For the text-containing cell, return its midpoint in [X, Y] coordinate format. 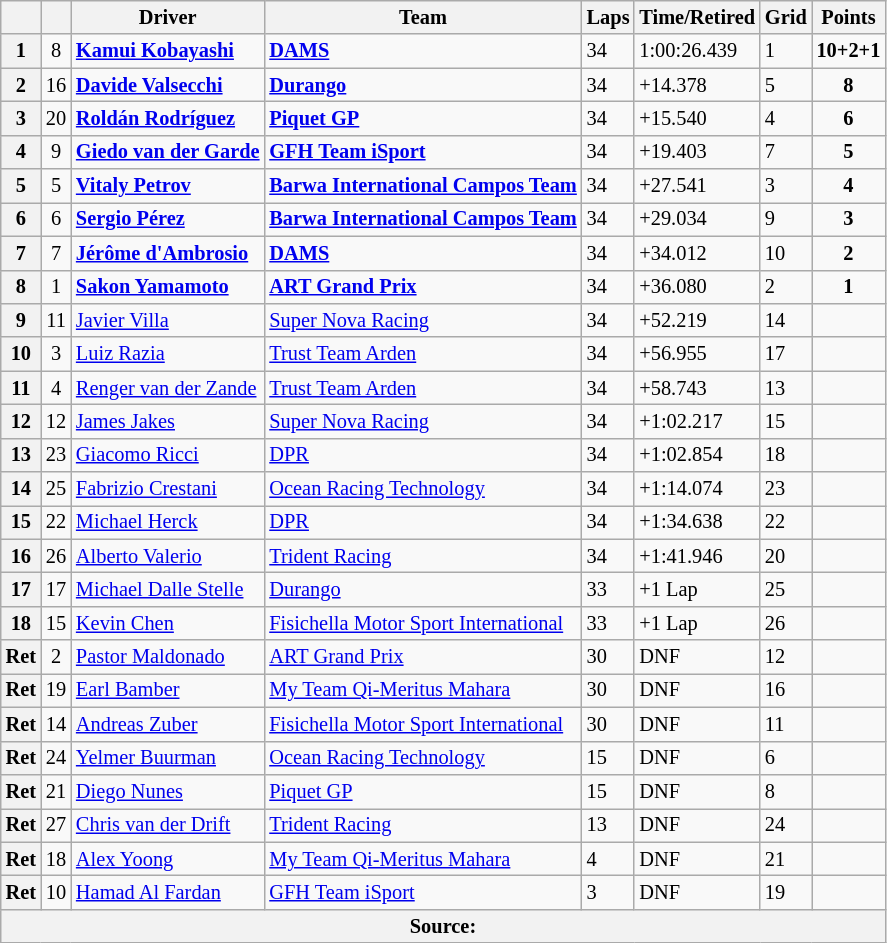
Source: [444, 926]
+34.012 [697, 253]
10+2+1 [849, 51]
Hamad Al Fardan [168, 892]
+1:14.074 [697, 489]
Alex Yoong [168, 859]
+29.034 [697, 219]
Alberto Valerio [168, 556]
+15.540 [697, 118]
Giedo van der Garde [168, 152]
+52.219 [697, 320]
+1:34.638 [697, 522]
Sakon Yamamoto [168, 287]
Time/Retired [697, 17]
+1:41.946 [697, 556]
+19.403 [697, 152]
Roldán Rodríguez [168, 118]
+27.541 [697, 186]
1:00:26.439 [697, 51]
Laps [608, 17]
Diego Nunes [168, 791]
Andreas Zuber [168, 724]
Javier Villa [168, 320]
Grid [786, 17]
+1:02.217 [697, 421]
Davide Valsecchi [168, 85]
Renger van der Zande [168, 388]
+58.743 [697, 388]
Michael Dalle Stelle [168, 589]
Pastor Maldonado [168, 657]
Chris van der Drift [168, 825]
Team [422, 17]
Kevin Chen [168, 623]
James Jakes [168, 421]
27 [56, 825]
+56.955 [697, 354]
+14.378 [697, 85]
Luiz Razia [168, 354]
+1:02.854 [697, 455]
Michael Herck [168, 522]
Vitaly Petrov [168, 186]
+36.080 [697, 287]
Earl Bamber [168, 690]
Yelmer Buurman [168, 758]
Sergio Pérez [168, 219]
Jérôme d'Ambrosio [168, 253]
Kamui Kobayashi [168, 51]
Fabrizio Crestani [168, 489]
Driver [168, 17]
Points [849, 17]
Giacomo Ricci [168, 455]
